Output the (X, Y) coordinate of the center of the cell containing the given text.  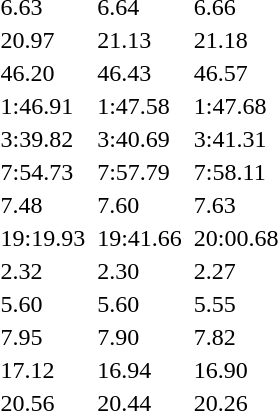
5.60 (140, 304)
3:40.69 (140, 139)
2.30 (140, 271)
46.43 (140, 73)
7.90 (140, 337)
7:57.79 (140, 172)
16.94 (140, 370)
19:41.66 (140, 238)
1:47.58 (140, 106)
21.13 (140, 40)
7.60 (140, 205)
